For the text-containing cell, return its midpoint in (x, y) coordinate format. 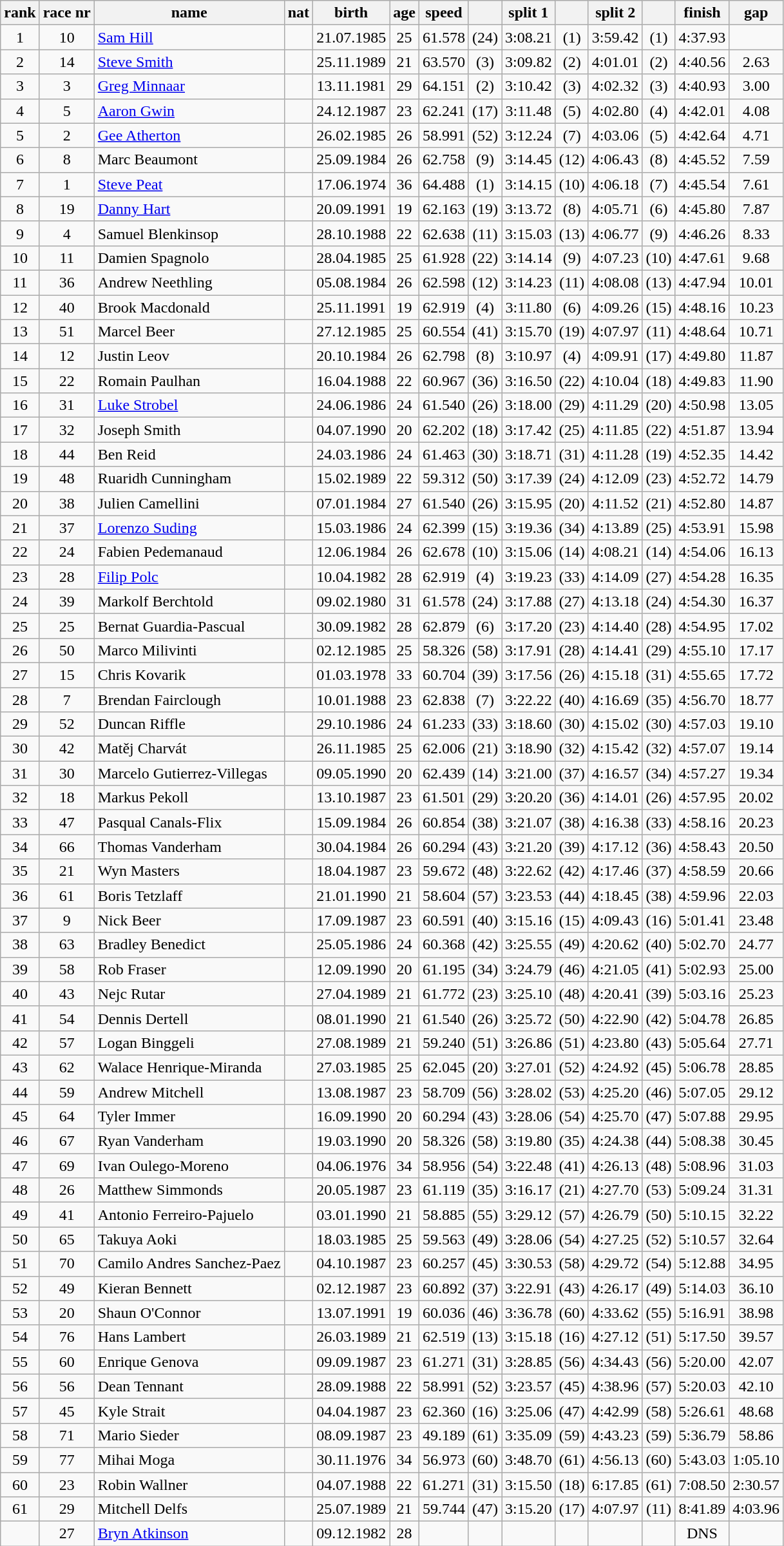
19.10 (756, 724)
12.06.1984 (352, 552)
11.87 (756, 356)
4:57.03 (702, 724)
Chris Kovarik (189, 675)
3:27.01 (528, 1067)
14.42 (756, 454)
4:08.08 (615, 282)
13.94 (756, 430)
4:24.38 (615, 1141)
13.07.1991 (352, 1313)
20.09.1991 (352, 209)
3:17.56 (528, 675)
62.006 (443, 749)
13.10.1987 (352, 798)
60.854 (443, 822)
Mario Sieder (189, 1435)
5:26.61 (702, 1411)
3:25.55 (528, 945)
3:29.12 (528, 1215)
7.61 (756, 184)
39.57 (756, 1337)
3.00 (756, 86)
3:18.60 (528, 724)
6:17.85 (615, 1484)
10.01.1988 (352, 699)
62.879 (443, 626)
age (405, 13)
5:36.79 (702, 1435)
25.00 (756, 969)
27.12.1985 (352, 332)
4:13.18 (615, 601)
3:10.97 (528, 356)
46 (20, 1141)
4:43.23 (615, 1435)
Fabien Pedemanaud (189, 552)
4:18.45 (615, 896)
5:12.88 (702, 1264)
4:56.13 (615, 1460)
5:03.16 (702, 994)
71 (67, 1435)
Andrew Neethling (189, 282)
4:22.90 (615, 1018)
Walace Henrique-Miranda (189, 1067)
3:14.14 (528, 258)
4:42.01 (702, 111)
18.03.1985 (352, 1239)
25.09.1984 (352, 160)
4:58.16 (702, 822)
04.06.1976 (352, 1166)
5:08.96 (702, 1166)
4:27.70 (615, 1190)
3:15.03 (528, 233)
62.360 (443, 1411)
3:25.06 (528, 1411)
29.10.1986 (352, 724)
61.233 (443, 724)
4:56.70 (702, 699)
12.09.1990 (352, 969)
77 (67, 1460)
08.01.1990 (352, 1018)
64.151 (443, 86)
Matěj Charvát (189, 749)
26.02.1985 (352, 135)
split 1 (528, 13)
5:09.24 (702, 1190)
4:54.30 (702, 601)
Antonio Ferreiro-Pajuelo (189, 1215)
25.11.1989 (352, 62)
Markolf Berchtold (189, 601)
Ryan Vanderham (189, 1141)
70 (67, 1264)
28.09.1988 (352, 1386)
4:53.91 (702, 528)
20.02 (756, 798)
3:15.50 (528, 1484)
4:17.46 (615, 871)
Steve Peat (189, 184)
76 (67, 1337)
28.85 (756, 1067)
30.11.1976 (352, 1460)
10.71 (756, 332)
4:01.01 (615, 62)
03.01.1990 (352, 1215)
62.045 (443, 1067)
27.04.1989 (352, 994)
61.119 (443, 1190)
62 (67, 1067)
60.036 (443, 1313)
birth (352, 13)
2.63 (756, 62)
29.12 (756, 1092)
3:17.39 (528, 479)
Kyle Strait (189, 1411)
Ivan Oulego-Moreno (189, 1166)
62.519 (443, 1337)
4.08 (756, 111)
4:50.98 (702, 405)
Luke Strobel (189, 405)
4:34.43 (615, 1362)
Dennis Dertell (189, 1018)
4:20.41 (615, 994)
4:49.80 (702, 356)
01.03.1978 (352, 675)
4:37.93 (702, 37)
4:24.92 (615, 1067)
Bradley Benedict (189, 945)
4:54.28 (702, 577)
race nr (67, 13)
5:20.03 (702, 1386)
17.72 (756, 675)
16.04.1988 (352, 381)
4:11.28 (615, 454)
4:14.01 (615, 798)
4:54.95 (702, 626)
61.501 (443, 798)
31.03 (756, 1166)
17 (20, 430)
Takuya Aoki (189, 1239)
Marc Beaumont (189, 160)
19.34 (756, 773)
3:08.21 (528, 37)
61.772 (443, 994)
11.90 (756, 381)
4:14.41 (615, 650)
Hans Lambert (189, 1337)
3:16.17 (528, 1190)
10.23 (756, 307)
26.03.1989 (352, 1337)
28.04.1985 (352, 258)
59.312 (443, 479)
53 (20, 1313)
61.195 (443, 969)
17.06.1974 (352, 184)
4:57.95 (702, 798)
3:21.07 (528, 822)
64.488 (443, 184)
3:15.70 (528, 332)
4.71 (756, 135)
15.98 (756, 528)
3:48.70 (528, 1460)
4:11.52 (615, 503)
31.31 (756, 1190)
4:57.27 (702, 773)
59.672 (443, 871)
4:29.72 (615, 1264)
09.02.1980 (352, 601)
29.95 (756, 1117)
60.892 (443, 1288)
5:10.57 (702, 1239)
3:11.80 (528, 307)
4:15.02 (615, 724)
Ruaridh Cunningham (189, 479)
07.01.1984 (352, 503)
3:14.45 (528, 160)
04.04.1987 (352, 1411)
4:21.05 (615, 969)
3:22.91 (528, 1288)
25.07.1989 (352, 1509)
60.967 (443, 381)
4:06.77 (615, 233)
Romain Paulhan (189, 381)
58.956 (443, 1166)
5:43.03 (702, 1460)
7.59 (756, 160)
5:08.38 (702, 1141)
5:07.88 (702, 1117)
61.928 (443, 258)
62.163 (443, 209)
69 (67, 1166)
3:25.10 (528, 994)
4:45.80 (702, 209)
20.66 (756, 871)
4:47.61 (702, 258)
62.598 (443, 282)
05.08.1984 (352, 282)
10.04.1982 (352, 577)
4:23.80 (615, 1043)
62.399 (443, 528)
55 (20, 1362)
24.03.1986 (352, 454)
4:09.26 (615, 307)
4:25.20 (615, 1092)
Justin Leov (189, 356)
58.709 (443, 1092)
3:16.50 (528, 381)
18.04.1987 (352, 871)
3:09.82 (528, 62)
Duncan Riffle (189, 724)
4:57.07 (702, 749)
34.95 (756, 1264)
62.678 (443, 552)
3:19.23 (528, 577)
Danny Hart (189, 209)
3:18.71 (528, 454)
58.885 (443, 1215)
5:17.50 (702, 1337)
4:58.59 (702, 871)
36.10 (756, 1288)
04.07.1988 (352, 1484)
4:55.65 (702, 675)
4:08.21 (615, 552)
Sam Hill (189, 37)
59.563 (443, 1239)
Rob Fraser (189, 969)
4:51.87 (702, 430)
Mitchell Delfs (189, 1509)
32.64 (756, 1239)
59.240 (443, 1043)
32.22 (756, 1215)
3:36.78 (528, 1313)
4:52.72 (702, 479)
3:15.20 (528, 1509)
3:23.57 (528, 1386)
4:14.40 (615, 626)
60.554 (443, 332)
10.01 (756, 282)
8:41.89 (702, 1509)
23.48 (756, 920)
4:26.13 (615, 1166)
Wyn Masters (189, 871)
38.98 (756, 1313)
04.07.1990 (352, 430)
nat (298, 13)
Aaron Gwin (189, 111)
Steve Smith (189, 62)
8.33 (756, 233)
1:05.10 (756, 1460)
5:01.41 (702, 920)
4:48.64 (702, 332)
56.973 (443, 1460)
4:46.26 (702, 233)
4:33.62 (615, 1313)
13 (20, 332)
DNS (702, 1534)
64 (67, 1117)
60.368 (443, 945)
49.189 (443, 1435)
5:20.00 (702, 1362)
3:23.53 (528, 896)
Shaun O'Connor (189, 1313)
4:52.35 (702, 454)
63 (67, 945)
3:28.02 (528, 1092)
62.838 (443, 699)
60.704 (443, 675)
Thomas Vanderham (189, 847)
3:59.42 (615, 37)
Kieran Bennett (189, 1288)
4:16.38 (615, 822)
Filip Polc (189, 577)
60.591 (443, 920)
24.06.1986 (352, 405)
3:17.20 (528, 626)
Boris Tetzlaff (189, 896)
25.11.1991 (352, 307)
3:19.80 (528, 1141)
finish (702, 13)
3:15.06 (528, 552)
28.10.1988 (352, 233)
3:26.86 (528, 1043)
27.08.1989 (352, 1043)
42.10 (756, 1386)
4:48.16 (702, 307)
4:58.43 (702, 847)
split 2 (615, 13)
3:12.24 (528, 135)
Nick Beer (189, 920)
27.03.1985 (352, 1067)
14.87 (756, 503)
3:22.22 (528, 699)
Ben Reid (189, 454)
rank (20, 13)
4:16.57 (615, 773)
4:54.06 (702, 552)
09.09.1987 (352, 1362)
62.241 (443, 111)
13.11.1981 (352, 86)
22.03 (756, 896)
20.23 (756, 822)
67 (67, 1141)
26.11.1985 (352, 749)
08.09.1987 (352, 1435)
17.09.1987 (352, 920)
21.07.1985 (352, 37)
4:07.23 (615, 258)
Marco Milivinti (189, 650)
4:20.62 (615, 945)
4:26.79 (615, 1215)
speed (443, 13)
62.202 (443, 430)
4:55.10 (702, 650)
20.50 (756, 847)
4:02.32 (615, 86)
16.37 (756, 601)
Logan Binggeli (189, 1043)
5:10.15 (702, 1215)
62.798 (443, 356)
4:40.56 (702, 62)
25.23 (756, 994)
6 (20, 160)
16.35 (756, 577)
58.604 (443, 896)
5:07.05 (702, 1092)
21.01.1990 (352, 896)
Pasqual Canals-Flix (189, 822)
4:06.18 (615, 184)
61.463 (443, 454)
13.08.1987 (352, 1092)
Andrew Mitchell (189, 1092)
Nejc Rutar (189, 994)
4:59.96 (702, 896)
16.09.1990 (352, 1117)
3:17.88 (528, 601)
20.10.1984 (352, 356)
4:40.93 (702, 86)
30.45 (756, 1141)
3:25.72 (528, 1018)
19.14 (756, 749)
18.77 (756, 699)
62.758 (443, 160)
4:38.96 (615, 1386)
Damien Spagnolo (189, 258)
48.68 (756, 1411)
63.570 (443, 62)
4:13.89 (615, 528)
4:05.71 (615, 209)
4:10.04 (615, 381)
20.05.1987 (352, 1190)
Marcel Beer (189, 332)
3:22.48 (528, 1166)
4:47.94 (702, 282)
9.68 (756, 258)
4:11.29 (615, 405)
59.744 (443, 1509)
3:28.85 (528, 1362)
3:24.79 (528, 969)
7:08.50 (702, 1484)
4:52.80 (702, 503)
3:20.20 (528, 798)
3:18.00 (528, 405)
3:18.90 (528, 749)
62.638 (443, 233)
4:02.80 (615, 111)
16.13 (756, 552)
60.257 (443, 1264)
4:03.96 (756, 1509)
42.07 (756, 1362)
13.05 (756, 405)
Matthew Simmonds (189, 1190)
Bernat Guardia-Pascual (189, 626)
4:12.09 (615, 479)
02.12.1985 (352, 650)
Gee Atherton (189, 135)
3:15.16 (528, 920)
14.79 (756, 479)
3:14.15 (528, 184)
5:14.03 (702, 1288)
30.04.1984 (352, 847)
4:16.69 (615, 699)
Samuel Blenkinsop (189, 233)
27.71 (756, 1043)
4:17.12 (615, 847)
16 (20, 405)
4:49.83 (702, 381)
4:03.06 (615, 135)
4:06.43 (615, 160)
4:25.70 (615, 1117)
35 (20, 871)
Brook Macdonald (189, 307)
30.09.1982 (352, 626)
Julien Camellini (189, 503)
66 (67, 847)
09.05.1990 (352, 773)
4:26.17 (615, 1288)
Brendan Fairclough (189, 699)
7.87 (756, 209)
Mihai Moga (189, 1460)
Marcelo Gutierrez-Villegas (189, 773)
25.05.1986 (352, 945)
4:15.18 (615, 675)
Robin Wallner (189, 1484)
24.12.1987 (352, 111)
3:15.18 (528, 1337)
2:30.57 (756, 1484)
Joseph Smith (189, 430)
Greg Minnaar (189, 86)
15.02.1989 (352, 479)
3:13.72 (528, 209)
04.10.1987 (352, 1264)
4:42.64 (702, 135)
17.17 (756, 650)
3:21.00 (528, 773)
3:19.36 (528, 528)
17.02 (756, 626)
Tyler Immer (189, 1117)
4:27.25 (615, 1239)
3:11.48 (528, 111)
5:04.78 (702, 1018)
02.12.1987 (352, 1288)
5:02.70 (702, 945)
Bryn Atkinson (189, 1534)
4:27.12 (615, 1337)
4:45.54 (702, 184)
4:09.43 (615, 920)
gap (756, 13)
3:14.23 (528, 282)
5:02.93 (702, 969)
3:22.62 (528, 871)
4:11.85 (615, 430)
3:17.42 (528, 430)
3:30.53 (528, 1264)
Dean Tennant (189, 1386)
3:21.20 (528, 847)
Camilo Andres Sanchez-Paez (189, 1264)
4:15.42 (615, 749)
4:42.99 (615, 1411)
62.439 (443, 773)
4:09.91 (615, 356)
5:06.78 (702, 1067)
3:15.95 (528, 503)
15.09.1984 (352, 822)
3:17.91 (528, 650)
15.03.1986 (352, 528)
58.86 (756, 1435)
09.12.1982 (352, 1534)
Lorenzo Suding (189, 528)
Markus Pekoll (189, 798)
65 (67, 1239)
5:16.91 (702, 1313)
3:35.09 (528, 1435)
5:05.64 (702, 1043)
name (189, 13)
19.03.1990 (352, 1141)
24.77 (756, 945)
Enrique Genova (189, 1362)
4:14.09 (615, 577)
26.85 (756, 1018)
4:45.52 (702, 160)
3:10.42 (528, 86)
